Detect which cell encompasses the target text, then output its (x, y) center coordinate. 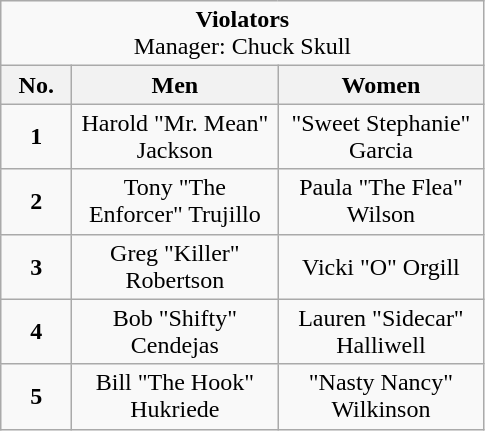
Tony "The Enforcer" Trujillo (175, 202)
Harold "Mr. Mean" Jackson (175, 136)
2 (36, 202)
Paula "The Flea" Wilson (381, 202)
"Nasty Nancy" Wilkinson (381, 396)
5 (36, 396)
Women (381, 85)
1 (36, 136)
3 (36, 266)
Bill "The Hook" Hukriede (175, 396)
Lauren "Sidecar" Halliwell (381, 332)
"Sweet Stephanie" Garcia (381, 136)
ViolatorsManager: Chuck Skull (242, 34)
Vicki "O" Orgill (381, 266)
4 (36, 332)
Greg "Killer" Robertson (175, 266)
No. (36, 85)
Men (175, 85)
Bob "Shifty" Cendejas (175, 332)
